Determine the [x, y] coordinate at the center of the cell enclosing the given text.  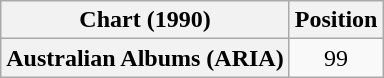
Position [336, 20]
Australian Albums (ARIA) [145, 58]
99 [336, 58]
Chart (1990) [145, 20]
